Capture the cell that displays the provided text and extract its (x, y) central coordinate. 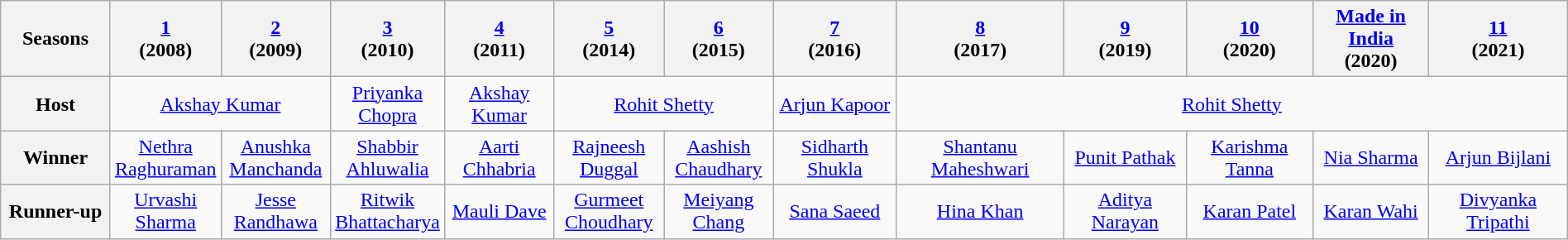
2(2009) (276, 39)
Shabbir Ahluwalia (388, 157)
5(2014) (609, 39)
4(2011) (500, 39)
8(2017) (981, 39)
Anushka Manchanda (276, 157)
Arjun Bijlani (1499, 157)
Arjun Kapoor (834, 104)
Sidharth Shukla (834, 157)
Gurmeet Choudhary (609, 212)
Karishma Tanna (1250, 157)
Rajneesh Duggal (609, 157)
Priyanka Chopra (388, 104)
Jesse Randhawa (276, 212)
Mauli Dave (500, 212)
Made in India(2020) (1371, 39)
10(2020) (1250, 39)
Nethra Raghuraman (165, 157)
Punit Pathak (1125, 157)
Divyanka Tripathi (1499, 212)
7(2016) (834, 39)
Meiyang Chang (719, 212)
Aashish Chaudhary (719, 157)
Seasons (56, 39)
Nia Sharma (1371, 157)
Host (56, 104)
Runner-up (56, 212)
3(2010) (388, 39)
Karan Wahi (1371, 212)
Winner (56, 157)
1(2008) (165, 39)
9(2019) (1125, 39)
Aarti Chhabria (500, 157)
Shantanu Maheshwari (981, 157)
6(2015) (719, 39)
Hina Khan (981, 212)
Ritwik Bhattacharya (388, 212)
Urvashi Sharma (165, 212)
Aditya Narayan (1125, 212)
11(2021) (1499, 39)
Sana Saeed (834, 212)
Karan Patel (1250, 212)
